Search for the cell housing the specified text and yield its (x, y) center coordinate. 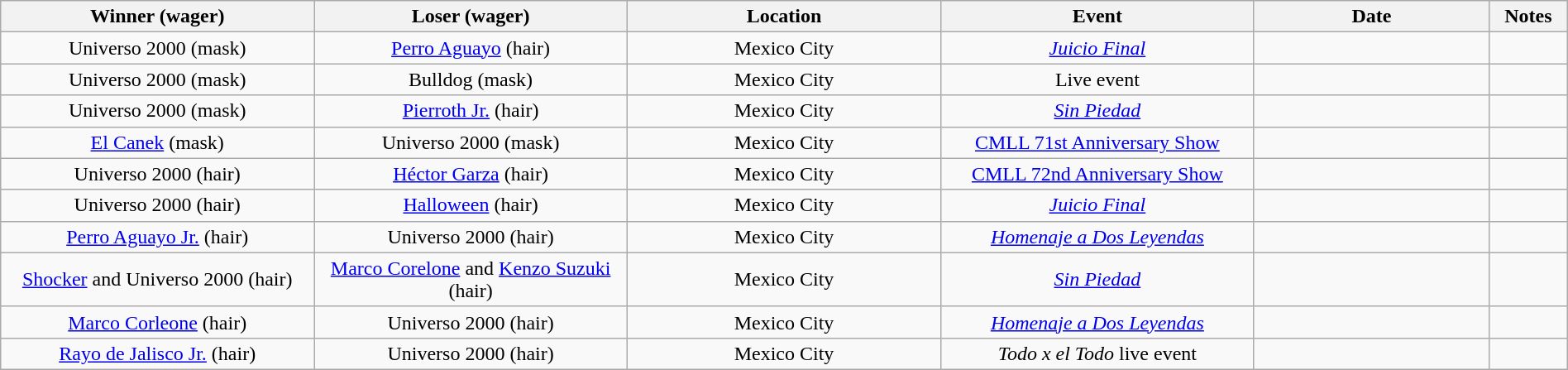
Halloween (hair) (471, 205)
Date (1371, 17)
Notes (1528, 17)
Perro Aguayo (hair) (471, 48)
Shocker and Universo 2000 (hair) (157, 280)
Marco Corleone (hair) (157, 322)
Event (1097, 17)
El Canek (mask) (157, 142)
Pierroth Jr. (hair) (471, 111)
CMLL 72nd Anniversary Show (1097, 174)
Perro Aguayo Jr. (hair) (157, 237)
Live event (1097, 79)
Héctor Garza (hair) (471, 174)
CMLL 71st Anniversary Show (1097, 142)
Marco Corelone and Kenzo Suzuki (hair) (471, 280)
Todo x el Todo live event (1097, 353)
Winner (wager) (157, 17)
Rayo de Jalisco Jr. (hair) (157, 353)
Location (784, 17)
Loser (wager) (471, 17)
Bulldog (mask) (471, 79)
